Identify which cell holds the provided text, then report its (X, Y) central coordinate. 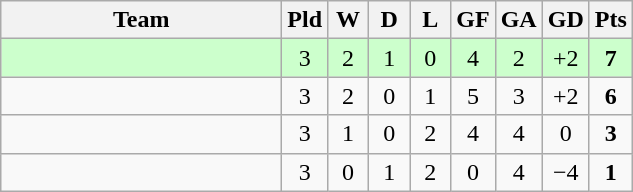
−4 (566, 172)
GA (518, 20)
W (348, 20)
L (430, 20)
6 (610, 96)
Team (142, 20)
Pts (610, 20)
7 (610, 58)
GF (473, 20)
5 (473, 96)
GD (566, 20)
Pld (305, 20)
D (390, 20)
